From the cell containing the given text, extract its center point as (x, y) coordinate. 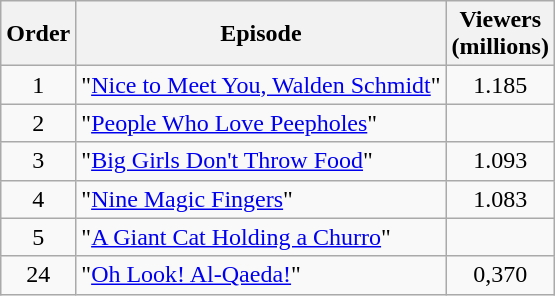
24 (38, 275)
4 (38, 199)
1 (38, 85)
2 (38, 123)
1.083 (500, 199)
Viewers(millions) (500, 34)
0,370 (500, 275)
"Nine Magic Fingers" (261, 199)
Episode (261, 34)
"Big Girls Don't Throw Food" (261, 161)
"People Who Love Peepholes" (261, 123)
3 (38, 161)
Order (38, 34)
"A Giant Cat Holding a Churro" (261, 237)
1.093 (500, 161)
"Oh Look! Al-Qaeda!" (261, 275)
"Nice to Meet You, Walden Schmidt" (261, 85)
5 (38, 237)
1.185 (500, 85)
